Search for the cell housing the specified text and yield its [x, y] center coordinate. 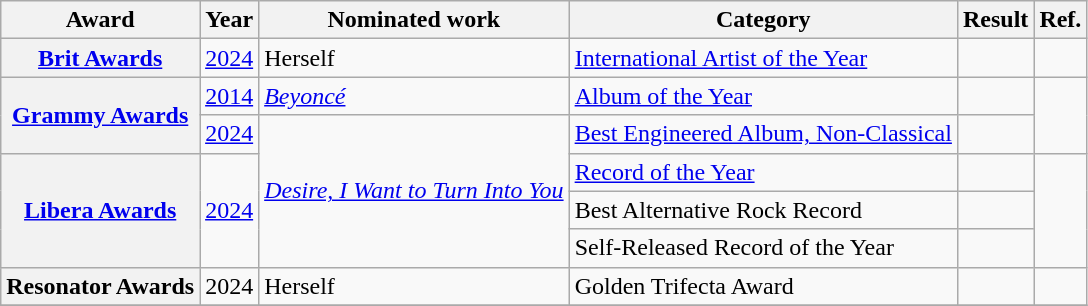
Brit Awards [100, 58]
Year [230, 20]
Desire, I Want to Turn Into You [414, 191]
Category [763, 20]
Libera Awards [100, 210]
Album of the Year [763, 96]
Grammy Awards [100, 115]
Best Engineered Album, Non-Classical [763, 134]
2014 [230, 96]
Nominated work [414, 20]
Self-Released Record of the Year [763, 248]
Beyoncé [414, 96]
Resonator Awards [100, 286]
Golden Trifecta Award [763, 286]
Result [995, 20]
Ref. [1060, 20]
Award [100, 20]
Record of the Year [763, 172]
Best Alternative Rock Record [763, 210]
International Artist of the Year [763, 58]
